Return [X, Y] of the center of cell containing provided text 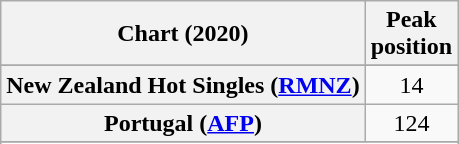
Portugal (AFP) [183, 123]
Chart (2020) [183, 34]
Peakposition [411, 34]
New Zealand Hot Singles (RMNZ) [183, 85]
14 [411, 85]
124 [411, 123]
